Identify which cell holds the provided text, then report its (X, Y) central coordinate. 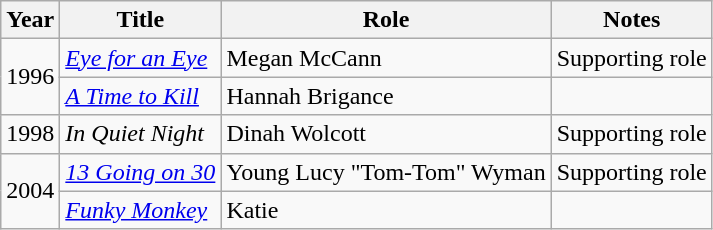
Megan McCann (386, 58)
A Time to Kill (140, 96)
1996 (30, 77)
13 Going on 30 (140, 172)
Title (140, 20)
2004 (30, 191)
Eye for an Eye (140, 58)
Role (386, 20)
Katie (386, 210)
In Quiet Night (140, 134)
Hannah Brigance (386, 96)
Funky Monkey (140, 210)
Dinah Wolcott (386, 134)
Young Lucy "Tom-Tom" Wyman (386, 172)
1998 (30, 134)
Notes (632, 20)
Year (30, 20)
